Locate the cell with the specified text and output its [x, y] center coordinate. 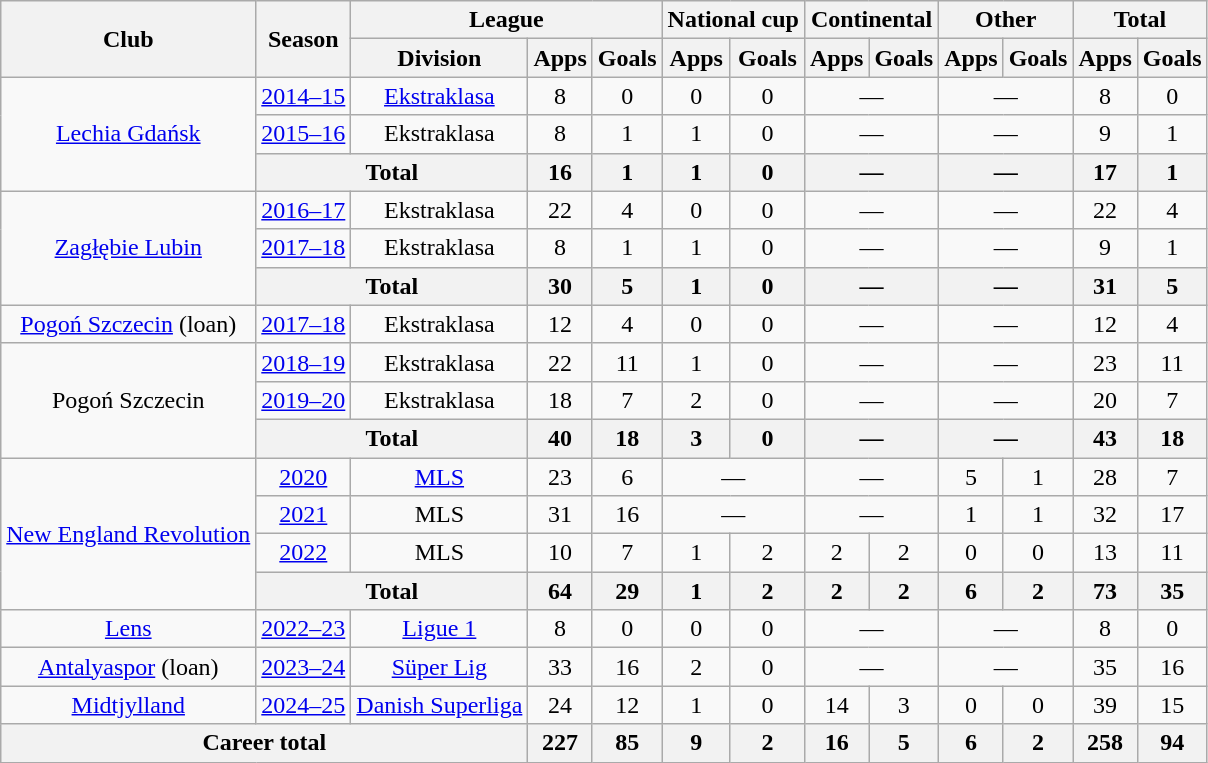
Lens [128, 629]
Antalyaspor (loan) [128, 667]
32 [1105, 515]
2022 [304, 553]
2019–20 [304, 400]
13 [1105, 553]
24 [560, 705]
15 [1172, 705]
2023–24 [304, 667]
30 [560, 286]
43 [1105, 438]
Club [128, 39]
33 [560, 667]
2018–19 [304, 362]
Süper Lig [440, 667]
20 [1105, 400]
Division [440, 58]
2020 [304, 477]
Career total [264, 743]
258 [1105, 743]
40 [560, 438]
2015–16 [304, 134]
94 [1172, 743]
73 [1105, 591]
28 [1105, 477]
National cup [733, 20]
39 [1105, 705]
Ligue 1 [440, 629]
Danish Superliga [440, 705]
Continental [871, 20]
Midtjylland [128, 705]
Season [304, 39]
64 [560, 591]
New England Revolution [128, 534]
2014–15 [304, 96]
2022–23 [304, 629]
14 [836, 705]
Pogoń Szczecin [128, 400]
Pogoń Szczecin (loan) [128, 324]
2024–25 [304, 705]
227 [560, 743]
85 [627, 743]
Lechia Gdańsk [128, 134]
Zagłębie Lubin [128, 248]
10 [560, 553]
Other [1006, 20]
League [506, 20]
2021 [304, 515]
2016–17 [304, 210]
29 [627, 591]
